Output the (X, Y) coordinate of the center of the cell containing the given text.  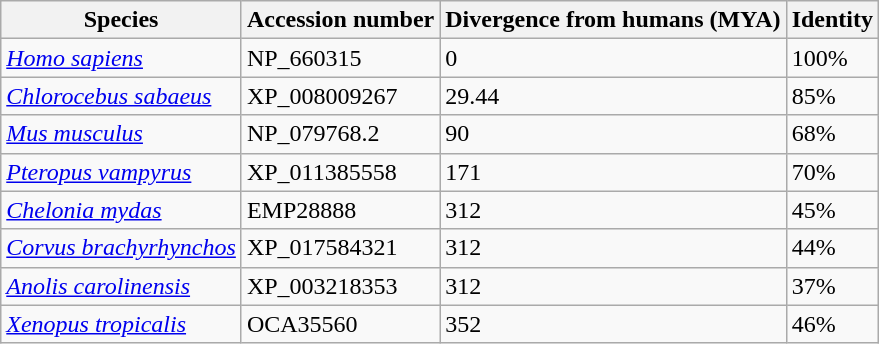
Accession number (340, 20)
44% (832, 248)
0 (613, 58)
29.44 (613, 96)
Species (122, 20)
XP_011385558 (340, 172)
NP_660315 (340, 58)
45% (832, 210)
37% (832, 286)
Corvus brachyrhynchos (122, 248)
OCA35560 (340, 324)
85% (832, 96)
46% (832, 324)
Mus musculus (122, 134)
XP_017584321 (340, 248)
171 (613, 172)
EMP28888 (340, 210)
68% (832, 134)
Xenopus tropicalis (122, 324)
Chlorocebus sabaeus (122, 96)
90 (613, 134)
Pteropus vampyrus (122, 172)
Anolis carolinensis (122, 286)
XP_003218353 (340, 286)
XP_008009267 (340, 96)
Homo sapiens (122, 58)
352 (613, 324)
NP_079768.2 (340, 134)
Chelonia mydas (122, 210)
100% (832, 58)
Identity (832, 20)
70% (832, 172)
Divergence from humans (MYA) (613, 20)
